Determine the (x, y) coordinate at the center of the cell enclosing the given text.  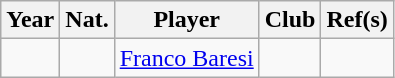
Franco Baresi (186, 58)
Year (30, 20)
Club (290, 20)
Player (186, 20)
Ref(s) (357, 20)
Nat. (87, 20)
